Provide the [x, y] coordinate of the cell's center where the given text is located.  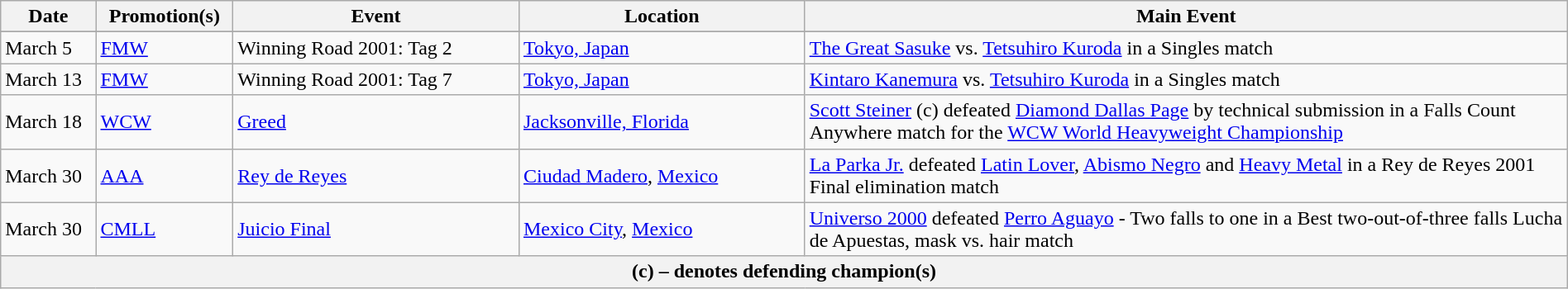
Winning Road 2001: Tag 7 [376, 79]
Main Event [1186, 17]
Greed [376, 122]
(c) – denotes defending champion(s) [784, 272]
Juicio Final [376, 230]
Kintaro Kanemura vs. Tetsuhiro Kuroda in a Singles match [1186, 79]
March 13 [48, 79]
Rey de Reyes [376, 175]
Ciudad Madero, Mexico [662, 175]
Jacksonville, Florida [662, 122]
Location [662, 17]
March 5 [48, 48]
WCW [165, 122]
March 18 [48, 122]
Universo 2000 defeated Perro Aguayo - Two falls to one in a Best two-out-of-three falls Lucha de Apuestas, mask vs. hair match [1186, 230]
CMLL [165, 230]
Mexico City, Mexico [662, 230]
AAA [165, 175]
The Great Sasuke vs. Tetsuhiro Kuroda in a Singles match [1186, 48]
Winning Road 2001: Tag 2 [376, 48]
Event [376, 17]
La Parka Jr. defeated Latin Lover, Abismo Negro and Heavy Metal in a Rey de Reyes 2001 Final elimination match [1186, 175]
Scott Steiner (c) defeated Diamond Dallas Page by technical submission in a Falls Count Anywhere match for the WCW World Heavyweight Championship [1186, 122]
Promotion(s) [165, 17]
Date [48, 17]
